Detect which cell encompasses the target text, then output its [X, Y] center coordinate. 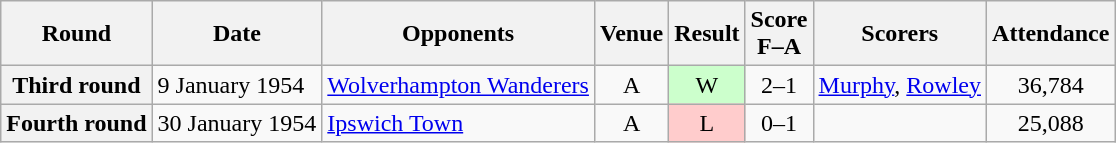
9 January 1954 [237, 85]
Scorers [900, 34]
25,088 [1051, 123]
Round [76, 34]
L [707, 123]
W [707, 85]
2–1 [779, 85]
Date [237, 34]
36,784 [1051, 85]
Murphy, Rowley [900, 85]
Venue [631, 34]
ScoreF–A [779, 34]
Attendance [1051, 34]
30 January 1954 [237, 123]
Ipswich Town [458, 123]
Result [707, 34]
0–1 [779, 123]
Wolverhampton Wanderers [458, 85]
Third round [76, 85]
Opponents [458, 34]
Fourth round [76, 123]
